Scan for the cell matching the given text and deliver its [x, y] coordinate at center. 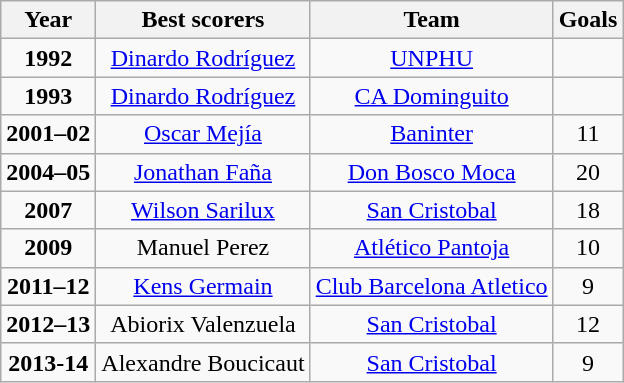
Alexandre Boucicaut [203, 362]
20 [588, 172]
1992 [48, 58]
1993 [48, 96]
Wilson Sarilux [203, 210]
2013-14 [48, 362]
2001–02 [48, 134]
18 [588, 210]
Year [48, 20]
12 [588, 324]
Atlético Pantoja [432, 248]
Kens Germain [203, 286]
Manuel Perez [203, 248]
UNPHU [432, 58]
2012–13 [48, 324]
CA Dominguito [432, 96]
Club Barcelona Atletico [432, 286]
Abiorix Valenzuela [203, 324]
Goals [588, 20]
Oscar Mejía [203, 134]
Team [432, 20]
2011–12 [48, 286]
11 [588, 134]
2007 [48, 210]
Baninter [432, 134]
Best scorers [203, 20]
2009 [48, 248]
Jonathan Faña [203, 172]
2004–05 [48, 172]
Don Bosco Moca [432, 172]
10 [588, 248]
